Extract the [x, y] coordinate from the center of the cell holding the provided text.  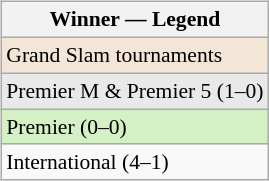
International (4–1) [134, 162]
Winner — Legend [134, 20]
Grand Slam tournaments [134, 55]
Premier M & Premier 5 (1–0) [134, 91]
Premier (0–0) [134, 127]
